Find where the given text appears and provide that cell's center as (x, y) coordinate. 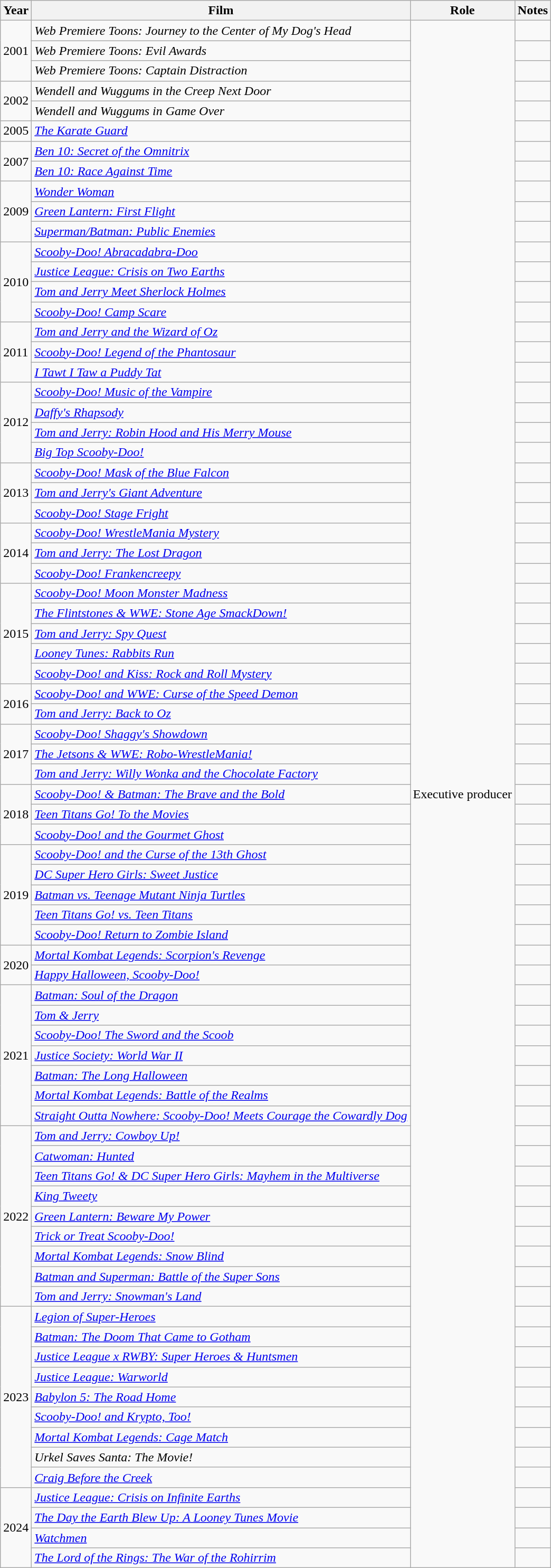
Web Premiere Toons: Captain Distraction (221, 71)
Ben 10: Secret of the Omnitrix (221, 151)
Tom and Jerry Meet Sherlock Holmes (221, 292)
2001 (16, 51)
Scooby-Doo! Moon Monster Madness (221, 593)
Craig Before the Creek (221, 1477)
Tom and Jerry: Cowboy Up! (221, 1136)
I Tawt I Taw a Puddy Tat (221, 372)
2024 (16, 1527)
Scooby-Doo! & Batman: The Brave and the Bold (221, 794)
Teen Titans Go! vs. Teen Titans (221, 915)
2010 (16, 282)
Legion of Super-Heroes (221, 1317)
Mortal Kombat Legends: Cage Match (221, 1437)
The Jetsons & WWE: Robo-WrestleMania! (221, 754)
Trick or Treat Scooby-Doo! (221, 1236)
Catwoman: Hunted (221, 1156)
Superman/Batman: Public Enemies (221, 231)
2015 (16, 634)
Tom and Jerry: Snowman's Land (221, 1297)
The Flintstones & WWE: Stone Age SmackDown! (221, 613)
Scooby-Doo! and the Gourmet Ghost (221, 834)
The Lord of the Rings: The War of the Rohirrim (221, 1558)
2013 (16, 493)
2012 (16, 422)
Ben 10: Race Against Time (221, 171)
Looney Tunes: Rabbits Run (221, 654)
Scooby-Doo! and Krypto, Too! (221, 1417)
King Tweety (221, 1196)
Watchmen (221, 1538)
Scooby-Doo! The Sword and the Scoob (221, 1035)
Mortal Kombat Legends: Snow Blind (221, 1257)
Batman: The Long Halloween (221, 1075)
2007 (16, 161)
2022 (16, 1216)
Scooby-Doo! Music of the Vampire (221, 392)
Tom and Jerry: Spy Quest (221, 634)
Batman: The Doom That Came to Gotham (221, 1337)
Green Lantern: Beware My Power (221, 1216)
Justice League: Crisis on Two Earths (221, 272)
Batman and Superman: Battle of the Super Sons (221, 1277)
Wendell and Wuggums in Game Over (221, 111)
Tom & Jerry (221, 1015)
Scooby-Doo! WrestleMania Mystery (221, 533)
Web Premiere Toons: Evil Awards (221, 51)
2019 (16, 894)
Tom and Jerry: Back to Oz (221, 714)
2016 (16, 704)
Executive producer (462, 794)
2009 (16, 211)
Daffy's Rhapsody (221, 412)
Web Premiere Toons: Journey to the Center of My Dog's Head (221, 31)
Scooby-Doo! Legend of the Phantosaur (221, 352)
2020 (16, 965)
Justice League: Warworld (221, 1377)
2005 (16, 131)
Scooby-Doo! and the Curse of the 13th Ghost (221, 854)
Justice League: Crisis on Infinite Earths (221, 1497)
The Day the Earth Blew Up: A Looney Tunes Movie (221, 1517)
2017 (16, 754)
Scooby-Doo! Shaggy's Showdown (221, 734)
Batman vs. Teenage Mutant Ninja Turtles (221, 895)
Role (462, 11)
2002 (16, 101)
Wonder Woman (221, 191)
Year (16, 11)
Scooby-Doo! Camp Scare (221, 312)
Scooby-Doo! Frankencreepy (221, 573)
Wendell and Wuggums in the Creep Next Door (221, 91)
Straight Outta Nowhere: Scooby-Doo! Meets Courage the Cowardly Dog (221, 1116)
2011 (16, 352)
Big Top Scooby-Doo! (221, 452)
Babylon 5: The Road Home (221, 1397)
2018 (16, 814)
Scooby-Doo! Mask of the Blue Falcon (221, 473)
Film (221, 11)
Green Lantern: First Flight (221, 211)
Scooby-Doo! Return to Zombie Island (221, 935)
2021 (16, 1055)
Tom and Jerry: Willy Wonka and the Chocolate Factory (221, 774)
The Karate Guard (221, 131)
Teen Titans Go! To the Movies (221, 814)
Notes (533, 11)
Scooby-Doo! and WWE: Curse of the Speed Demon (221, 694)
Happy Halloween, Scooby-Doo! (221, 975)
Justice Society: World War II (221, 1055)
2023 (16, 1397)
Scooby-Doo! and Kiss: Rock and Roll Mystery (221, 674)
Scooby-Doo! Abracadabra-Doo (221, 252)
DC Super Hero Girls: Sweet Justice (221, 874)
Tom and Jerry: The Lost Dragon (221, 553)
Teen Titans Go! & DC Super Hero Girls: Mayhem in the Multiverse (221, 1176)
Scooby-Doo! Stage Fright (221, 513)
Mortal Kombat Legends: Scorpion's Revenge (221, 955)
Batman: Soul of the Dragon (221, 995)
Tom and Jerry and the Wizard of Oz (221, 332)
Tom and Jerry's Giant Adventure (221, 493)
Urkel Saves Santa: The Movie! (221, 1457)
2014 (16, 553)
Justice League x RWBY: Super Heroes & Huntsmen (221, 1357)
Tom and Jerry: Robin Hood and His Merry Mouse (221, 432)
Mortal Kombat Legends: Battle of the Realms (221, 1095)
